For the text-containing cell, return its midpoint in [X, Y] coordinate format. 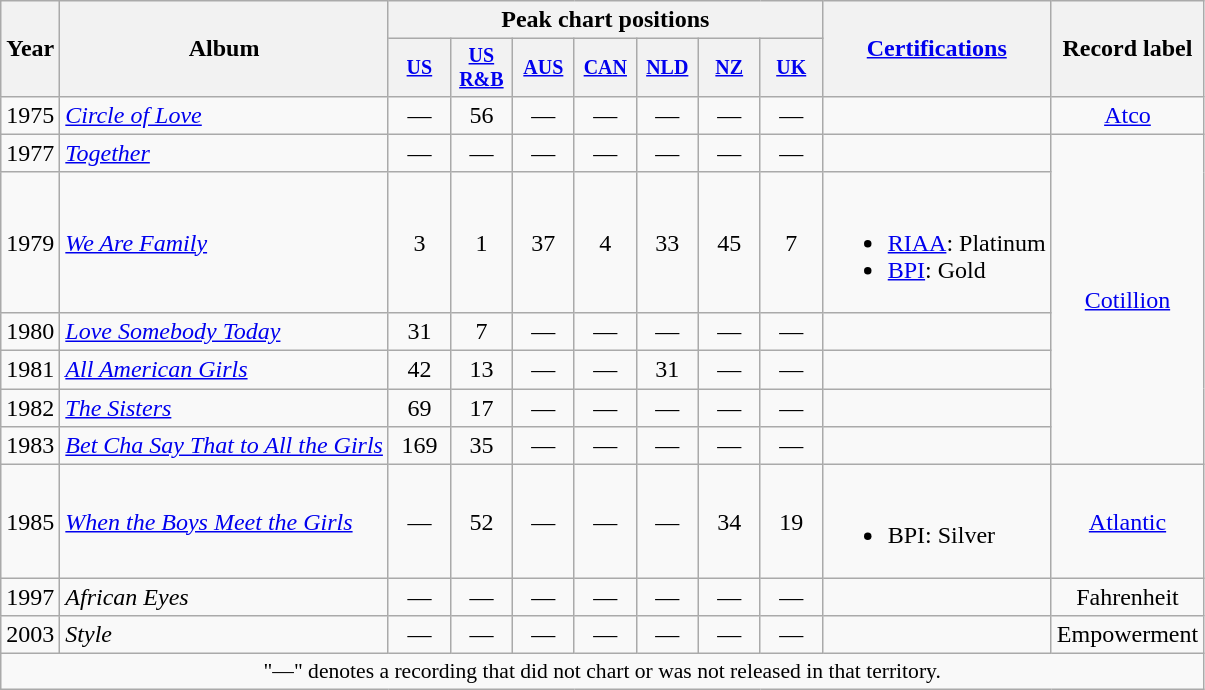
Certifications [936, 49]
1983 [30, 446]
The Sisters [224, 408]
"—" denotes a recording that did not chart or was not released in that territory. [602, 672]
NLD [667, 68]
RIAA: PlatinumBPI: Gold [936, 242]
169 [419, 446]
52 [481, 522]
Peak chart positions [605, 20]
35 [481, 446]
33 [667, 242]
1980 [30, 331]
When the Boys Meet the Girls [224, 522]
Fahrenheit [1127, 597]
1985 [30, 522]
Album [224, 49]
1 [481, 242]
BPI: Silver [936, 522]
45 [729, 242]
CAN [605, 68]
1981 [30, 370]
37 [543, 242]
Circle of Love [224, 115]
1982 [30, 408]
34 [729, 522]
3 [419, 242]
Empowerment [1127, 635]
1977 [30, 153]
17 [481, 408]
69 [419, 408]
1975 [30, 115]
Style [224, 635]
Year [30, 49]
42 [419, 370]
US [419, 68]
2003 [30, 635]
Cotillion [1127, 299]
AUS [543, 68]
56 [481, 115]
Together [224, 153]
Love Somebody Today [224, 331]
USR&B [481, 68]
1979 [30, 242]
UK [791, 68]
Atlantic [1127, 522]
Bet Cha Say That to All the Girls [224, 446]
African Eyes [224, 597]
Record label [1127, 49]
19 [791, 522]
Atco [1127, 115]
All American Girls [224, 370]
NZ [729, 68]
1997 [30, 597]
4 [605, 242]
13 [481, 370]
We Are Family [224, 242]
